For the text-containing cell, return its midpoint in [X, Y] coordinate format. 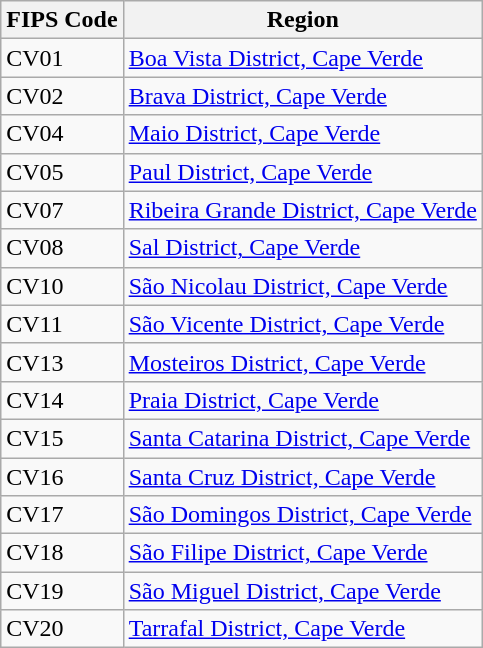
CV02 [62, 96]
Maio District, Cape Verde [302, 134]
CV14 [62, 400]
São Nicolau District, Cape Verde [302, 286]
CV11 [62, 324]
CV17 [62, 515]
Santa Cruz District, Cape Verde [302, 477]
CV08 [62, 248]
Ribeira Grande District, Cape Verde [302, 210]
Brava District, Cape Verde [302, 96]
Sal District, Cape Verde [302, 248]
São Filipe District, Cape Verde [302, 553]
CV10 [62, 286]
Santa Catarina District, Cape Verde [302, 438]
CV19 [62, 591]
Mosteiros District, Cape Verde [302, 362]
São Vicente District, Cape Verde [302, 324]
Region [302, 20]
Praia District, Cape Verde [302, 400]
CV07 [62, 210]
São Miguel District, Cape Verde [302, 591]
CV20 [62, 629]
CV01 [62, 58]
CV15 [62, 438]
CV18 [62, 553]
Boa Vista District, Cape Verde [302, 58]
CV05 [62, 172]
CV04 [62, 134]
CV13 [62, 362]
FIPS Code [62, 20]
São Domingos District, Cape Verde [302, 515]
Paul District, Cape Verde [302, 172]
CV16 [62, 477]
Tarrafal District, Cape Verde [302, 629]
